Scan for the cell matching the given text and deliver its [x, y] coordinate at center. 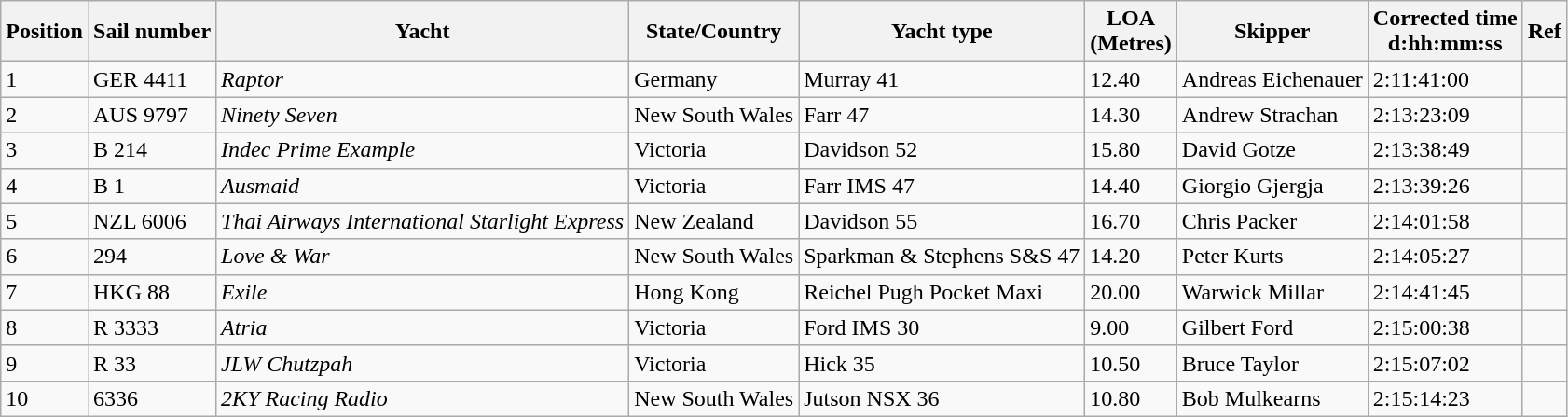
2:15:07:02 [1445, 363]
GER 4411 [151, 79]
Yacht type [942, 32]
294 [151, 257]
Farr IMS 47 [942, 186]
Bruce Taylor [1272, 363]
Gilbert Ford [1272, 327]
14.20 [1132, 257]
3 [45, 150]
AUS 9797 [151, 115]
Davidson 55 [942, 221]
Corrected time d:hh:mm:ss [1445, 32]
Indec Prime Example [423, 150]
Andreas Eichenauer [1272, 79]
Sail number [151, 32]
NZL 6006 [151, 221]
2:11:41:00 [1445, 79]
Jutson NSX 36 [942, 398]
14.40 [1132, 186]
B 1 [151, 186]
2:14:05:27 [1445, 257]
9.00 [1132, 327]
2:13:39:26 [1445, 186]
2KY Racing Radio [423, 398]
Ninety Seven [423, 115]
R 33 [151, 363]
Giorgio Gjergja [1272, 186]
2:13:23:09 [1445, 115]
2:13:38:49 [1445, 150]
B 214 [151, 150]
Bob Mulkearns [1272, 398]
Ford IMS 30 [942, 327]
Position [45, 32]
1 [45, 79]
4 [45, 186]
Chris Packer [1272, 221]
Warwick Millar [1272, 292]
10.80 [1132, 398]
HKG 88 [151, 292]
Reichel Pugh Pocket Maxi [942, 292]
R 3333 [151, 327]
9 [45, 363]
State/Country [714, 32]
2:15:14:23 [1445, 398]
2:14:01:58 [1445, 221]
Ausmaid [423, 186]
Raptor [423, 79]
Hick 35 [942, 363]
2:14:41:45 [1445, 292]
2:15:00:38 [1445, 327]
Murray 41 [942, 79]
10 [45, 398]
Andrew Strachan [1272, 115]
New Zealand [714, 221]
2 [45, 115]
LOA (Metres) [1132, 32]
JLW Chutzpah [423, 363]
Germany [714, 79]
Exile [423, 292]
7 [45, 292]
Sparkman & Stephens S&S 47 [942, 257]
Farr 47 [942, 115]
6 [45, 257]
12.40 [1132, 79]
Ref [1544, 32]
20.00 [1132, 292]
8 [45, 327]
Peter Kurts [1272, 257]
10.50 [1132, 363]
5 [45, 221]
Skipper [1272, 32]
Yacht [423, 32]
16.70 [1132, 221]
Love & War [423, 257]
Thai Airways International Starlight Express [423, 221]
14.30 [1132, 115]
15.80 [1132, 150]
Davidson 52 [942, 150]
6336 [151, 398]
David Gotze [1272, 150]
Hong Kong [714, 292]
Atria [423, 327]
